Extract the (x, y) coordinate from the center of the cell holding the provided text.  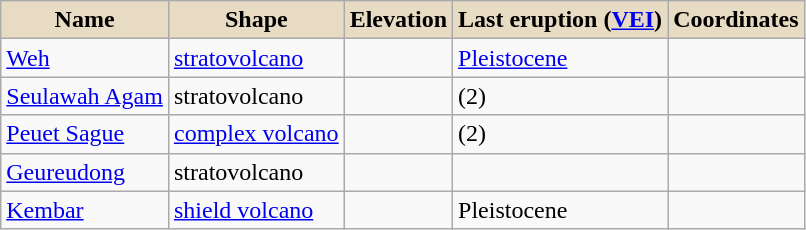
Name (85, 20)
Shape (256, 20)
Last eruption (VEI) (560, 20)
Elevation (398, 20)
shield volcano (256, 210)
complex volcano (256, 134)
Coordinates (736, 20)
Seulawah Agam (85, 96)
Weh (85, 58)
Geureudong (85, 172)
Peuet Sague (85, 134)
Kembar (85, 210)
